Determine the (X, Y) coordinate at the center of the cell enclosing the given text.  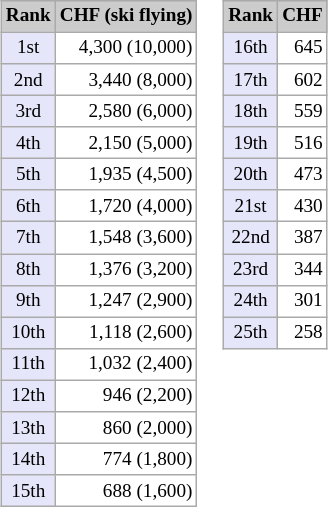
2,580 (6,000) (126, 111)
6th (28, 206)
559 (303, 111)
4th (28, 143)
8th (28, 270)
602 (303, 80)
301 (303, 301)
9th (28, 301)
860 (2,000) (126, 428)
24th (251, 301)
19th (251, 143)
516 (303, 143)
7th (28, 238)
1,118 (2,600) (126, 333)
2nd (28, 80)
387 (303, 238)
344 (303, 270)
1st (28, 48)
774 (1,800) (126, 459)
18th (251, 111)
11th (28, 364)
1,548 (3,600) (126, 238)
258 (303, 333)
14th (28, 459)
20th (251, 175)
13th (28, 428)
1,376 (3,200) (126, 270)
12th (28, 396)
10th (28, 333)
15th (28, 491)
1,247 (2,900) (126, 301)
473 (303, 175)
1,032 (2,400) (126, 364)
17th (251, 80)
CHF (303, 16)
3,440 (8,000) (126, 80)
4,300 (10,000) (126, 48)
CHF (ski flying) (126, 16)
23rd (251, 270)
25th (251, 333)
2,150 (5,000) (126, 143)
5th (28, 175)
22nd (251, 238)
16th (251, 48)
1,935 (4,500) (126, 175)
645 (303, 48)
430 (303, 206)
21st (251, 206)
1,720 (4,000) (126, 206)
3rd (28, 111)
946 (2,200) (126, 396)
688 (1,600) (126, 491)
